Return (x, y) of the center of cell containing provided text 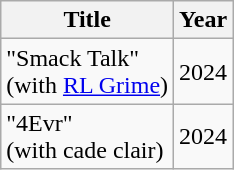
"4Evr"(with cade clair) (88, 136)
"Smack Talk"(with RL Grime) (88, 72)
Year (204, 20)
Title (88, 20)
